Provide the [x, y] coordinate of the cell's center where the given text is located.  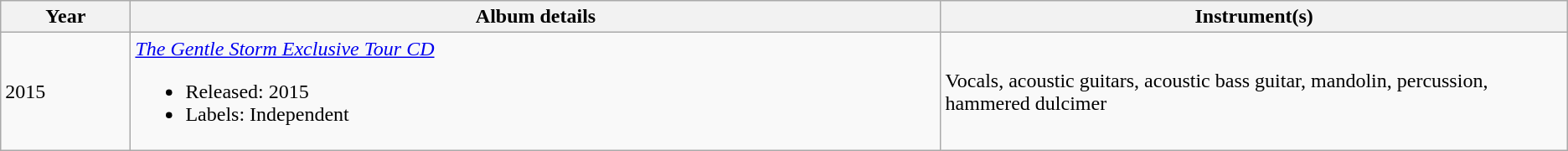
Instrument(s) [1254, 17]
The Gentle Storm Exclusive Tour CDReleased: 2015Labels: Independent [536, 91]
Year [65, 17]
Vocals, acoustic guitars, acoustic bass guitar, mandolin, percussion, hammered dulcimer [1254, 91]
2015 [65, 91]
Album details [536, 17]
